For the text-containing cell, return its midpoint in (X, Y) coordinate format. 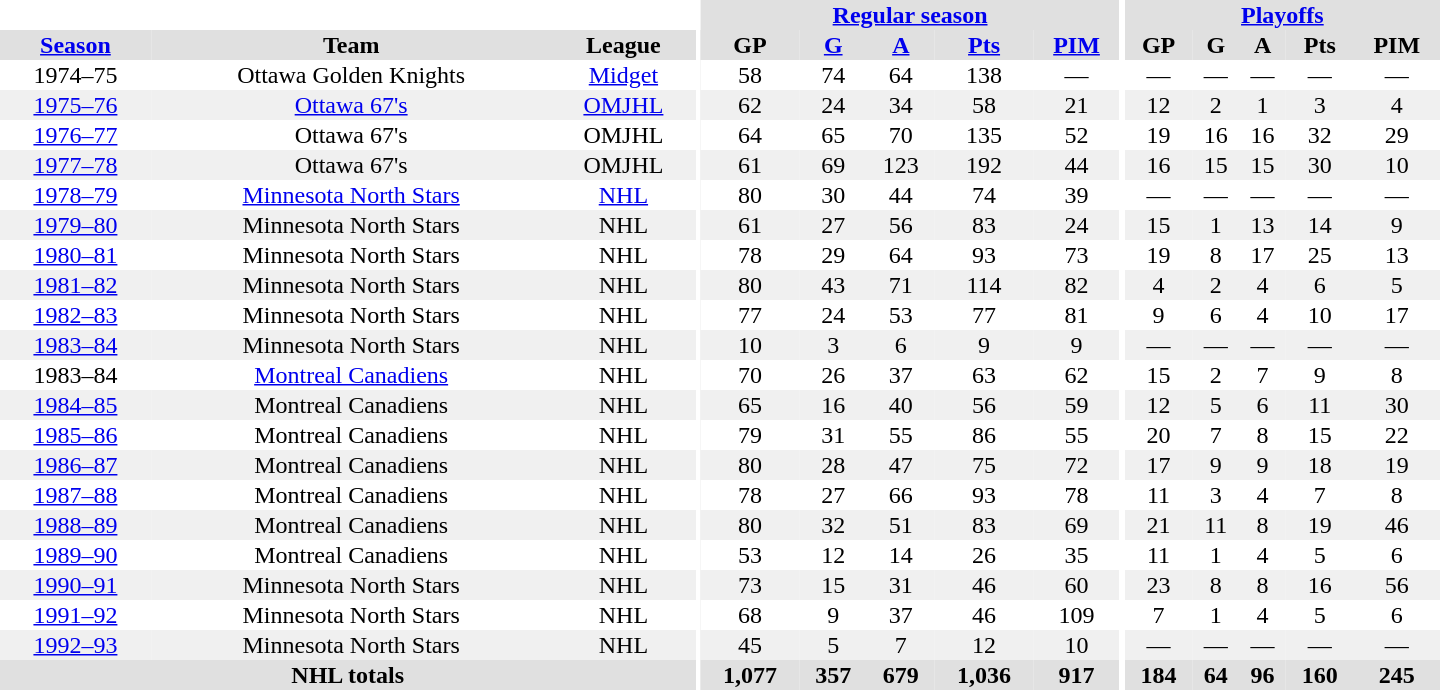
Team (352, 45)
NHL totals (348, 675)
Regular season (910, 15)
1976–77 (76, 135)
1982–83 (76, 315)
71 (901, 285)
135 (984, 135)
43 (833, 285)
1977–78 (76, 165)
59 (1076, 405)
1981–82 (76, 285)
192 (984, 165)
28 (833, 465)
40 (901, 405)
160 (1320, 675)
138 (984, 75)
1984–85 (76, 405)
1990–91 (76, 585)
1987–88 (76, 495)
52 (1076, 135)
1974–75 (76, 75)
1979–80 (76, 225)
114 (984, 285)
1,077 (750, 675)
Season (76, 45)
184 (1159, 675)
47 (901, 465)
1989–90 (76, 555)
22 (1397, 435)
1,036 (984, 675)
18 (1320, 465)
75 (984, 465)
679 (901, 675)
109 (1076, 615)
72 (1076, 465)
Ottawa Golden Knights (352, 75)
35 (1076, 555)
1986–87 (76, 465)
123 (901, 165)
1980–81 (76, 255)
245 (1397, 675)
45 (750, 645)
68 (750, 615)
1978–79 (76, 195)
79 (750, 435)
81 (1076, 315)
82 (1076, 285)
25 (1320, 255)
86 (984, 435)
20 (1159, 435)
1985–86 (76, 435)
51 (901, 525)
1975–76 (76, 105)
96 (1262, 675)
23 (1159, 585)
60 (1076, 585)
917 (1076, 675)
1992–93 (76, 645)
63 (984, 375)
League (623, 45)
Playoffs (1282, 15)
357 (833, 675)
34 (901, 105)
1991–92 (76, 615)
1988–89 (76, 525)
Midget (623, 75)
66 (901, 495)
39 (1076, 195)
